Determine the [x, y] coordinate at the center of the cell enclosing the given text.  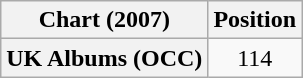
UK Albums (OCC) [104, 58]
Chart (2007) [104, 20]
Position [255, 20]
114 [255, 58]
